Identify which cell holds the provided text, then report its [x, y] central coordinate. 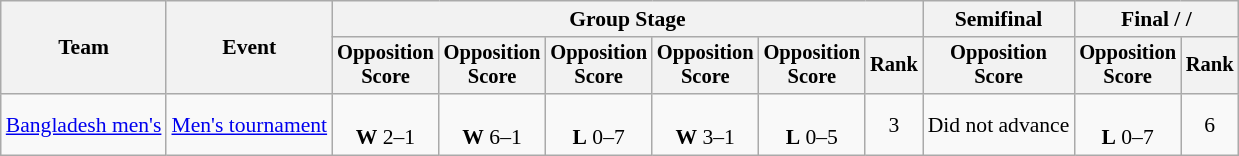
Team [84, 48]
W 3–1 [706, 124]
W 6–1 [492, 124]
Final / / [1156, 19]
Did not advance [999, 124]
6 [1210, 124]
Semifinal [999, 19]
3 [894, 124]
Group Stage [628, 19]
Men's tournament [249, 124]
Event [249, 48]
L 0–5 [812, 124]
Bangladesh men's [84, 124]
W 2–1 [386, 124]
